For the text-containing cell, return its midpoint in [X, Y] coordinate format. 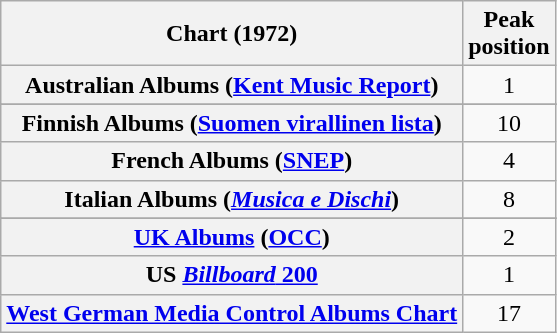
17 [509, 313]
Australian Albums (Kent Music Report) [232, 85]
2 [509, 237]
US Billboard 200 [232, 275]
West German Media Control Albums Chart [232, 313]
French Albums (SNEP) [232, 161]
4 [509, 161]
Peakposition [509, 34]
Italian Albums (Musica e Dischi) [232, 199]
UK Albums (OCC) [232, 237]
Finnish Albums (Suomen virallinen lista) [232, 123]
8 [509, 199]
10 [509, 123]
Chart (1972) [232, 34]
